Scan for the cell matching the given text and deliver its (X, Y) coordinate at center. 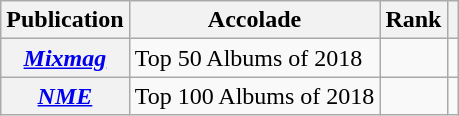
Mixmag (65, 58)
NME (65, 96)
Rank (414, 20)
Top 100 Albums of 2018 (254, 96)
Publication (65, 20)
Top 50 Albums of 2018 (254, 58)
Accolade (254, 20)
